Pinpoint the cell where the given text exists, returning its (X, Y) midpoint coordinate. 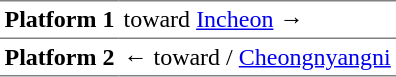
← toward / Cheongnyangni (257, 57)
toward Incheon → (257, 20)
Platform 2 (60, 57)
Platform 1 (60, 20)
